Determine the [x, y] coordinate at the center of the cell enclosing the given text.  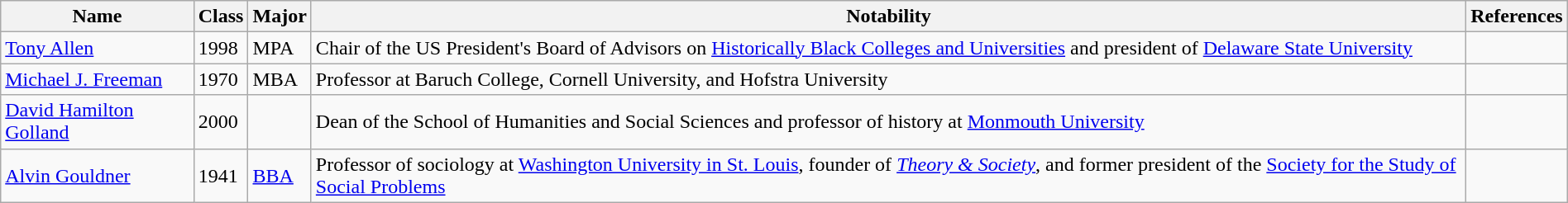
2000 [221, 122]
1998 [221, 48]
MPA [280, 48]
Alvin Gouldner [98, 175]
1970 [221, 79]
David Hamilton Golland [98, 122]
Dean of the School of Humanities and Social Sciences and professor of history at Monmouth University [888, 122]
Tony Allen [98, 48]
Michael J. Freeman [98, 79]
Major [280, 17]
Professor at Baruch College, Cornell University, and Hofstra University [888, 79]
References [1517, 17]
Chair of the US President's Board of Advisors on Historically Black Colleges and Universities and president of Delaware State University [888, 48]
Class [221, 17]
Notability [888, 17]
MBA [280, 79]
Name [98, 17]
1941 [221, 175]
BBA [280, 175]
